Determine the [X, Y] coordinate at the center of the cell enclosing the given text.  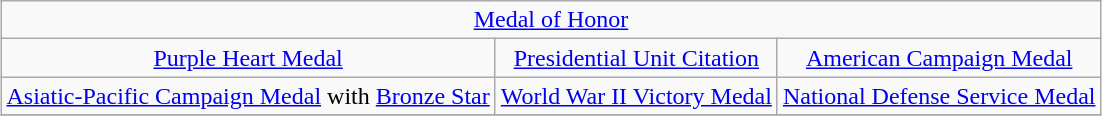
National Defense Service Medal [939, 96]
Purple Heart Medal [248, 58]
Presidential Unit Citation [636, 58]
American Campaign Medal [939, 58]
Medal of Honor [551, 20]
Asiatic-Pacific Campaign Medal with Bronze Star [248, 96]
World War II Victory Medal [636, 96]
